Detect which cell encompasses the target text, then output its (X, Y) center coordinate. 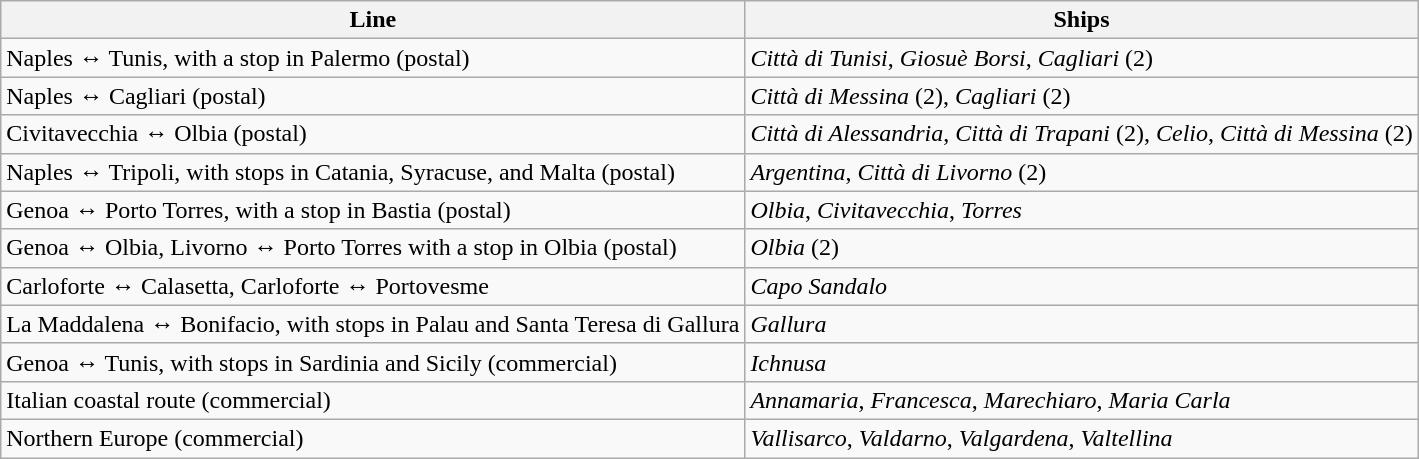
Genoa ↔ Porto Torres, with a stop in Bastia (postal) (373, 210)
Argentina, Città di Livorno (2) (1082, 172)
Annamaria, Francesca, Marechiaro, Maria Carla (1082, 400)
Civitavecchia ↔ Olbia (postal) (373, 134)
Northern Europe (commercial) (373, 438)
Gallura (1082, 324)
Line (373, 20)
Naples ↔ Cagliari (postal) (373, 96)
Capo Sandalo (1082, 286)
Genoa ↔ Olbia, Livorno ↔ Porto Torres with a stop in Olbia (postal) (373, 248)
Carloforte ↔ Calasetta, Carloforte ↔ Portovesme (373, 286)
Ichnusa (1082, 362)
Città di Tunisi, Giosuè Borsi, Cagliari (2) (1082, 58)
Città di Alessandria, Città di Trapani (2), Celio, Città di Messina (2) (1082, 134)
Olbia, Civitavecchia, Torres (1082, 210)
Città di Messina (2), Cagliari (2) (1082, 96)
La Maddalena ↔ Bonifacio, with stops in Palau and Santa Teresa di Gallura (373, 324)
Naples ↔ Tripoli, with stops in Catania, Syracuse, and Malta (postal) (373, 172)
Vallisarco, Valdarno, Valgardena, Valtellina (1082, 438)
Italian coastal route (commercial) (373, 400)
Naples ↔ Tunis, with a stop in Palermo (postal) (373, 58)
Olbia (2) (1082, 248)
Ships (1082, 20)
Genoa ↔ Tunis, with stops in Sardinia and Sicily (commercial) (373, 362)
